From the cell containing the given text, extract its center point as [X, Y] coordinate. 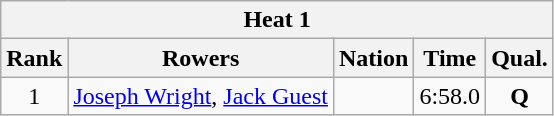
1 [34, 96]
Heat 1 [278, 20]
Qual. [520, 58]
Rowers [201, 58]
6:58.0 [450, 96]
Q [520, 96]
Joseph Wright, Jack Guest [201, 96]
Time [450, 58]
Nation [373, 58]
Rank [34, 58]
